Identify which cell holds the provided text, then report its [X, Y] central coordinate. 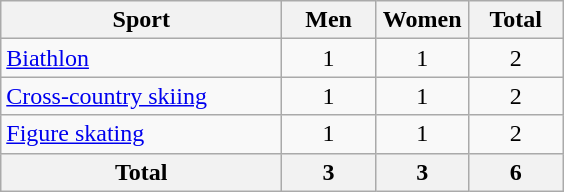
Men [329, 20]
Cross-country skiing [142, 96]
Biathlon [142, 58]
6 [516, 172]
Figure skating [142, 134]
Women [422, 20]
Sport [142, 20]
